Return [X, Y] of the center of cell containing provided text 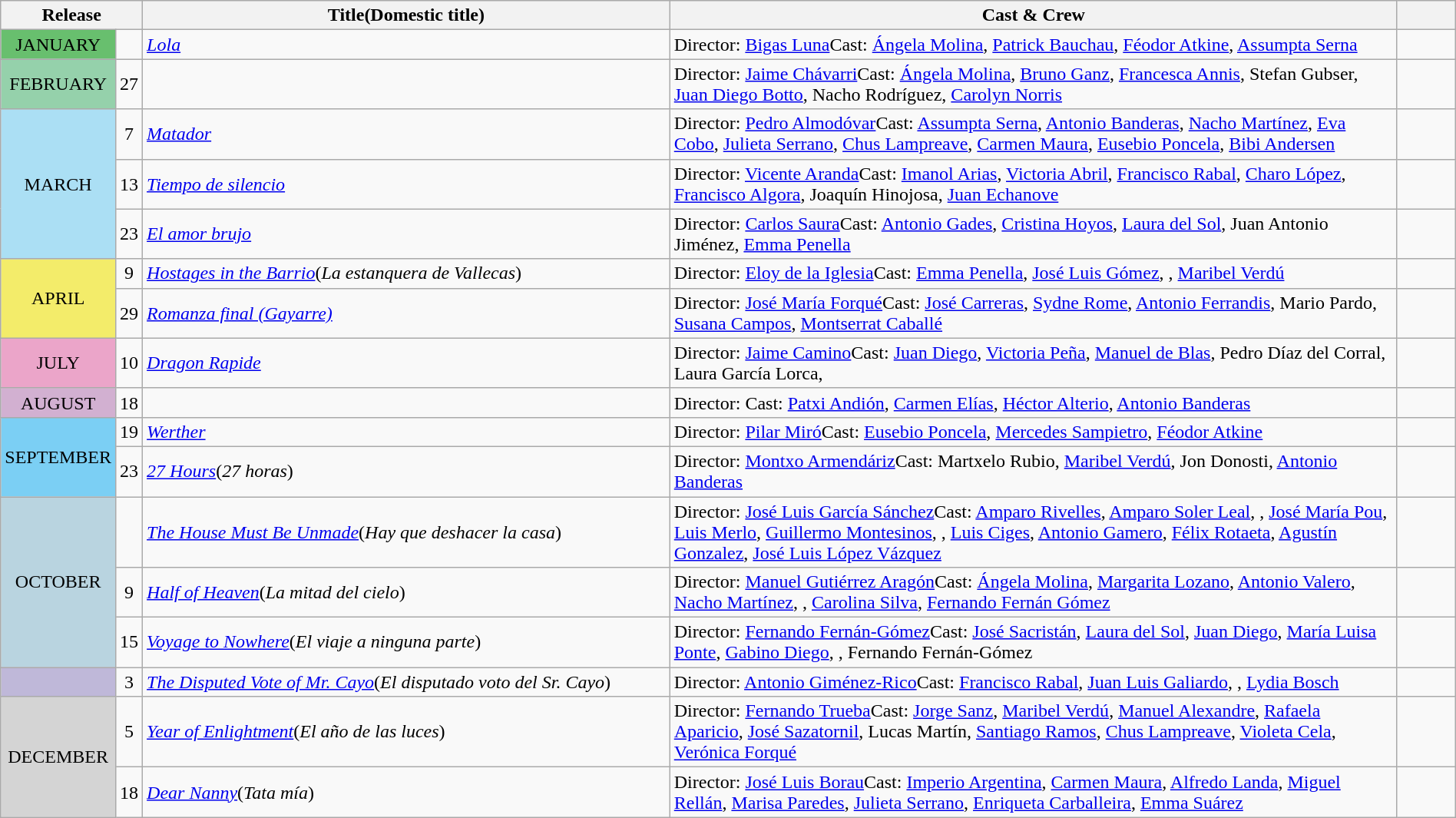
27 [129, 84]
3 [129, 682]
27 Hours(27 horas) [407, 472]
Title(Domestic title) [407, 15]
OCTOBER [58, 581]
15 [129, 642]
13 [129, 184]
5 [129, 732]
Director: Bigas LunaCast: Ángela Molina, Patrick Bauchau, Féodor Atkine, Assumpta Serna [1034, 45]
Release [72, 15]
29 [129, 313]
7 [129, 134]
Director: Vicente ArandaCast: Imanol Arias, Victoria Abril, Francisco Rabal, Charo López, Francisco Algora, Joaquín Hinojosa, Juan Echanove [1034, 184]
Voyage to Nowhere(El viaje a ninguna parte) [407, 642]
Director: Carlos SauraCast: Antonio Gades, Cristina Hoyos, Laura del Sol, Juan Antonio Jiménez, Emma Penella [1034, 233]
DECEMBER [58, 757]
MARCH [58, 184]
Director: Manuel Gutiérrez AragónCast: Ángela Molina, Margarita Lozano, Antonio Valero, Nacho Martínez, , Carolina Silva, Fernando Fernán Gómez [1034, 593]
Lola [407, 45]
Hostages in the Barrio(La estanquera de Vallecas) [407, 273]
The Disputed Vote of Mr. Cayo(El disputado voto del Sr. Cayo) [407, 682]
Director: Montxo ArmendárizCast: Martxelo Rubio, Maribel Verdú, Jon Donosti, Antonio Banderas [1034, 472]
AUGUST [58, 402]
Tiempo de silencio [407, 184]
Cast & Crew [1034, 15]
Director: Jaime CaminoCast: Juan Diego, Victoria Peña, Manuel de Blas, Pedro Díaz del Corral, Laura García Lorca, [1034, 363]
Director: Pilar MiróCast: Eusebio Poncela, Mercedes Sampietro, Féodor Atkine [1034, 432]
The House Must Be Unmade(Hay que deshacer la casa) [407, 532]
Matador [407, 134]
Dear Nanny(Tata mía) [407, 793]
FEBRUARY [58, 84]
10 [129, 363]
Dragon Rapide [407, 363]
Director: Jaime ChávarriCast: Ángela Molina, Bruno Ganz, Francesca Annis, Stefan Gubser, Juan Diego Botto, Nacho Rodríguez, Carolyn Norris [1034, 84]
19 [129, 432]
Director: Cast: Patxi Andión, Carmen Elías, Héctor Alterio, Antonio Banderas [1034, 402]
El amor brujo [407, 233]
JULY [58, 363]
Year of Enlightment(El año de las luces) [407, 732]
JANUARY [58, 45]
Director: Antonio Giménez-RicoCast: Francisco Rabal, Juan Luis Galiardo, , Lydia Bosch [1034, 682]
Director: Fernando Fernán-GómezCast: José Sacristán, Laura del Sol, Juan Diego, María Luisa Ponte, Gabino Diego, , Fernando Fernán-Gómez [1034, 642]
Director: Eloy de la IglesiaCast: Emma Penella, José Luis Gómez, , Maribel Verdú [1034, 273]
Half of Heaven(La mitad del cielo) [407, 593]
APRIL [58, 298]
Romanza final (Gayarre) [407, 313]
Director: José María ForquéCast: José Carreras, Sydne Rome, Antonio Ferrandis, Mario Pardo, Susana Campos, Montserrat Caballé [1034, 313]
SEPTEMBER [58, 456]
Werther [407, 432]
